Find where the given text appears and provide that cell's center as [X, Y] coordinate. 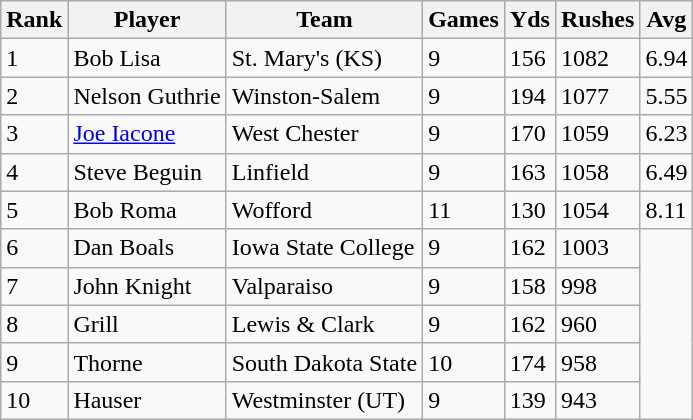
Lewis & Clark [324, 324]
6.49 [666, 172]
170 [530, 134]
Rank [34, 20]
Team [324, 20]
Dan Boals [147, 248]
1059 [597, 134]
194 [530, 96]
Westminster (UT) [324, 400]
Thorne [147, 362]
3 [34, 134]
John Knight [147, 286]
11 [464, 210]
8 [34, 324]
5.55 [666, 96]
1003 [597, 248]
1054 [597, 210]
960 [597, 324]
Bob Lisa [147, 58]
Winston-Salem [324, 96]
943 [597, 400]
163 [530, 172]
Yds [530, 20]
South Dakota State [324, 362]
Steve Beguin [147, 172]
St. Mary's (KS) [324, 58]
Grill [147, 324]
Nelson Guthrie [147, 96]
Joe Iacone [147, 134]
958 [597, 362]
5 [34, 210]
1077 [597, 96]
Rushes [597, 20]
6.94 [666, 58]
174 [530, 362]
156 [530, 58]
158 [530, 286]
West Chester [324, 134]
1058 [597, 172]
1 [34, 58]
Player [147, 20]
Wofford [324, 210]
139 [530, 400]
Linfield [324, 172]
130 [530, 210]
4 [34, 172]
998 [597, 286]
Hauser [147, 400]
6.23 [666, 134]
6 [34, 248]
Valparaiso [324, 286]
Games [464, 20]
Bob Roma [147, 210]
8.11 [666, 210]
7 [34, 286]
1082 [597, 58]
2 [34, 96]
Iowa State College [324, 248]
Avg [666, 20]
